Detect which cell encompasses the target text, then output its (x, y) center coordinate. 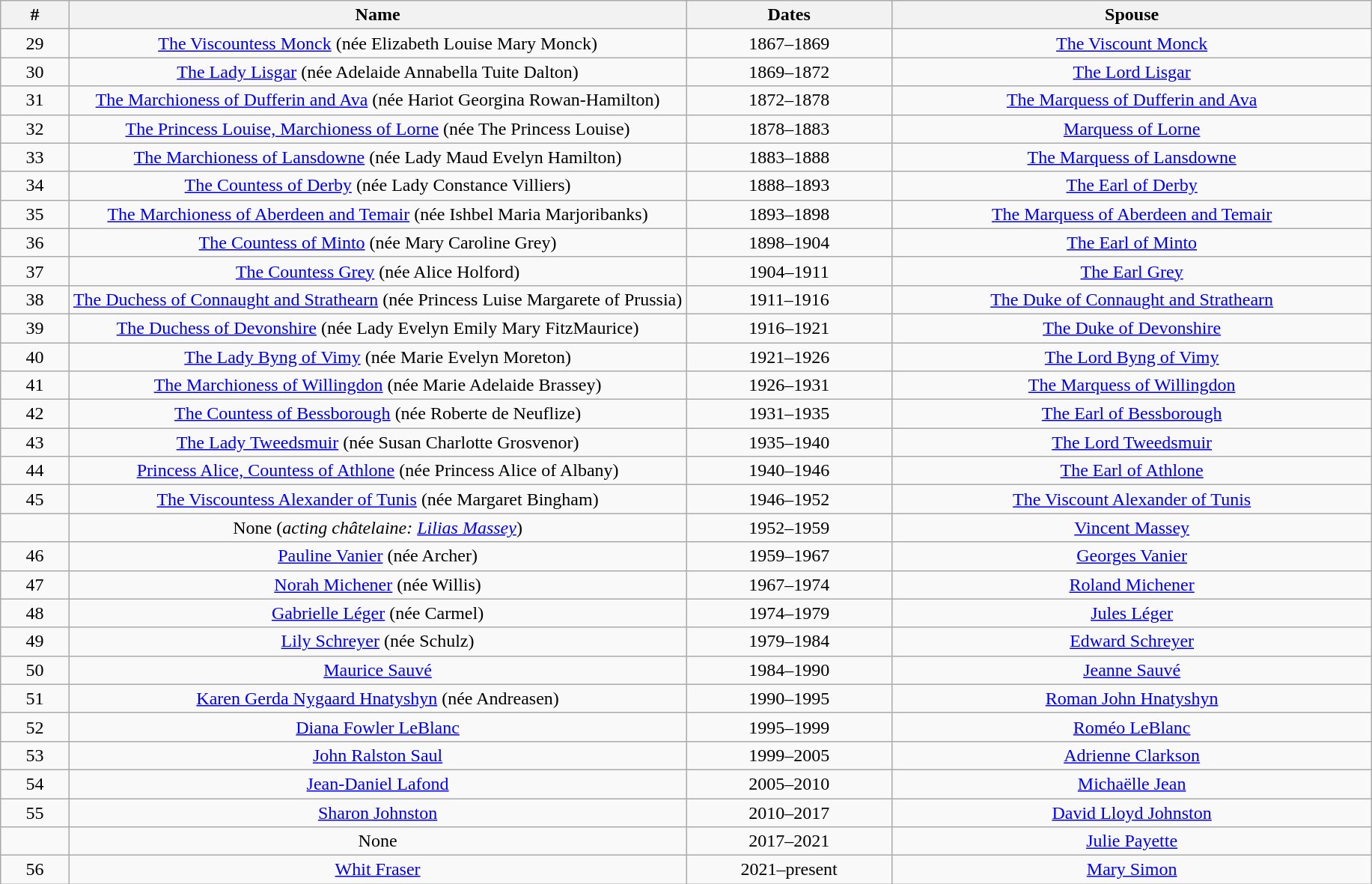
1995–1999 (789, 727)
Roman John Hnatyshyn (1132, 698)
Whit Fraser (377, 870)
43 (35, 442)
45 (35, 499)
Mary Simon (1132, 870)
The Duke of Connaught and Strathearn (1132, 299)
1878–1883 (789, 129)
1872–1878 (789, 100)
The Duchess of Devonshire (née Lady Evelyn Emily Mary FitzMaurice) (377, 328)
The Lord Byng of Vimy (1132, 357)
Pauline Vanier (née Archer) (377, 556)
The Marchioness of Willingdon (née Marie Adelaide Brassey) (377, 385)
Karen Gerda Nygaard Hnatyshyn (née Andreasen) (377, 698)
1990–1995 (789, 698)
None (acting châtelaine: Lilias Massey) (377, 528)
The Viscountess Alexander of Tunis (née Margaret Bingham) (377, 499)
34 (35, 186)
Roland Michener (1132, 585)
Maurice Sauvé (377, 670)
1867–1869 (789, 43)
The Lady Byng of Vimy (née Marie Evelyn Moreton) (377, 357)
50 (35, 670)
David Lloyd Johnston (1132, 812)
Adrienne Clarkson (1132, 755)
32 (35, 129)
2005–2010 (789, 784)
The Viscount Alexander of Tunis (1132, 499)
Marquess of Lorne (1132, 129)
54 (35, 784)
1952–1959 (789, 528)
Roméo LeBlanc (1132, 727)
1959–1967 (789, 556)
The Marquess of Dufferin and Ava (1132, 100)
Dates (789, 15)
The Duke of Devonshire (1132, 328)
44 (35, 471)
Princess Alice, Countess of Athlone (née Princess Alice of Albany) (377, 471)
Name (377, 15)
29 (35, 43)
48 (35, 613)
1984–1990 (789, 670)
The Countess of Minto (née Mary Caroline Grey) (377, 243)
1916–1921 (789, 328)
1940–1946 (789, 471)
Norah Michener (née Willis) (377, 585)
The Countess of Bessborough (née Roberte de Neuflize) (377, 414)
Georges Vanier (1132, 556)
1888–1893 (789, 186)
31 (35, 100)
Spouse (1132, 15)
2021–present (789, 870)
Jean-Daniel Lafond (377, 784)
The Marquess of Lansdowne (1132, 157)
1926–1931 (789, 385)
Sharon Johnston (377, 812)
37 (35, 271)
Lily Schreyer (née Schulz) (377, 641)
None (377, 841)
The Marchioness of Dufferin and Ava (née Hariot Georgina Rowan-Hamilton) (377, 100)
The Earl of Derby (1132, 186)
40 (35, 357)
2010–2017 (789, 812)
1898–1904 (789, 243)
The Princess Louise, Marchioness of Lorne (née The Princess Louise) (377, 129)
53 (35, 755)
1935–1940 (789, 442)
Jeanne Sauvé (1132, 670)
The Lord Lisgar (1132, 72)
The Duchess of Connaught and Strathearn (née Princess Luise Margarete of Prussia) (377, 299)
The Lady Tweedsmuir (née Susan Charlotte Grosvenor) (377, 442)
35 (35, 214)
# (35, 15)
The Earl of Minto (1132, 243)
Michaëlle Jean (1132, 784)
Gabrielle Léger (née Carmel) (377, 613)
38 (35, 299)
47 (35, 585)
1869–1872 (789, 72)
The Marquess of Aberdeen and Temair (1132, 214)
The Countess Grey (née Alice Holford) (377, 271)
The Marchioness of Lansdowne (née Lady Maud Evelyn Hamilton) (377, 157)
1931–1935 (789, 414)
46 (35, 556)
The Lady Lisgar (née Adelaide Annabella Tuite Dalton) (377, 72)
1911–1916 (789, 299)
49 (35, 641)
The Viscountess Monck (née Elizabeth Louise Mary Monck) (377, 43)
42 (35, 414)
1967–1974 (789, 585)
1974–1979 (789, 613)
The Lord Tweedsmuir (1132, 442)
Edward Schreyer (1132, 641)
55 (35, 812)
The Marquess of Willingdon (1132, 385)
51 (35, 698)
Jules Léger (1132, 613)
41 (35, 385)
The Earl Grey (1132, 271)
The Marchioness of Aberdeen and Temair (née Ishbel Maria Marjoribanks) (377, 214)
39 (35, 328)
56 (35, 870)
52 (35, 727)
1883–1888 (789, 157)
Julie Payette (1132, 841)
Diana Fowler LeBlanc (377, 727)
2017–2021 (789, 841)
36 (35, 243)
1893–1898 (789, 214)
Vincent Massey (1132, 528)
1921–1926 (789, 357)
1904–1911 (789, 271)
The Countess of Derby (née Lady Constance Villiers) (377, 186)
30 (35, 72)
33 (35, 157)
1999–2005 (789, 755)
1979–1984 (789, 641)
The Earl of Athlone (1132, 471)
John Ralston Saul (377, 755)
1946–1952 (789, 499)
The Earl of Bessborough (1132, 414)
The Viscount Monck (1132, 43)
